Output the (X, Y) coordinate of the center of the cell containing the given text.  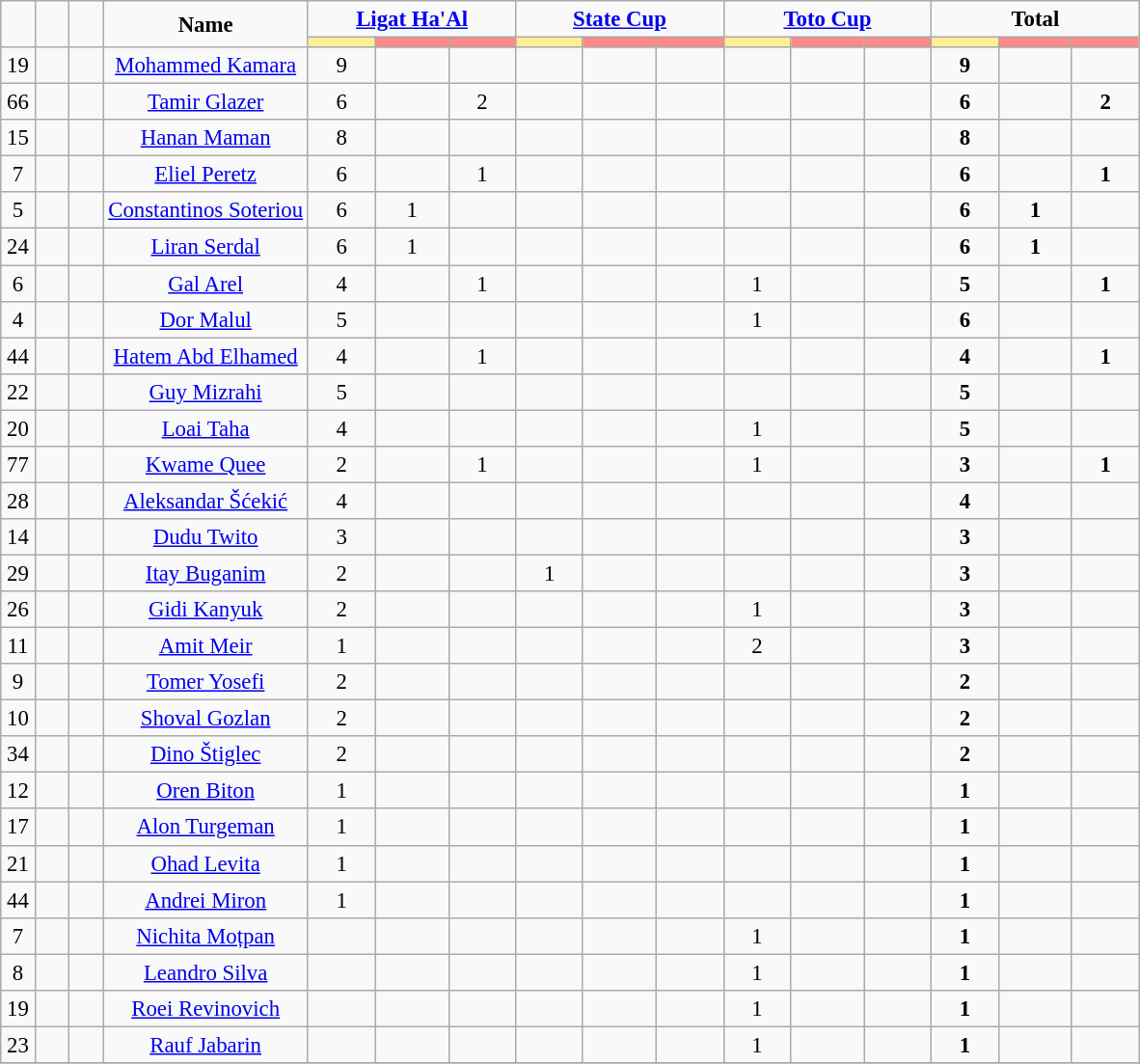
Gidi Kanyuk (205, 610)
Aleksandar Šćekić (205, 501)
Guy Mizrahi (205, 392)
Alon Turgeman (205, 828)
Ohad Levita (205, 863)
Dor Malul (205, 319)
17 (17, 828)
24 (17, 247)
26 (17, 610)
11 (17, 646)
10 (17, 719)
28 (17, 501)
Nichita Moțpan (205, 936)
Dudu Twito (205, 537)
22 (17, 392)
Eliel Peretz (205, 175)
Name (205, 24)
Amit Meir (205, 646)
Kwame Quee (205, 465)
21 (17, 863)
77 (17, 465)
Toto Cup (828, 19)
Ligat Ha'Al (411, 19)
Roei Revinovich (205, 1009)
Liran Serdal (205, 247)
23 (17, 1045)
20 (17, 428)
Mohammed Kamara (205, 66)
State Cup (619, 19)
Constantinos Soteriou (205, 211)
14 (17, 537)
Andrei Miron (205, 900)
Total (1036, 19)
29 (17, 573)
34 (17, 754)
12 (17, 791)
Itay Buganim (205, 573)
Loai Taha (205, 428)
Tomer Yosefi (205, 682)
Leandro Silva (205, 972)
66 (17, 102)
15 (17, 138)
Shoval Gozlan (205, 719)
Tamir Glazer (205, 102)
Hanan Maman (205, 138)
Oren Biton (205, 791)
Hatem Abd Elhamed (205, 356)
Dino Štiglec (205, 754)
Gal Arel (205, 284)
Rauf Jabarin (205, 1045)
